Search for the cell housing the specified text and yield its (x, y) center coordinate. 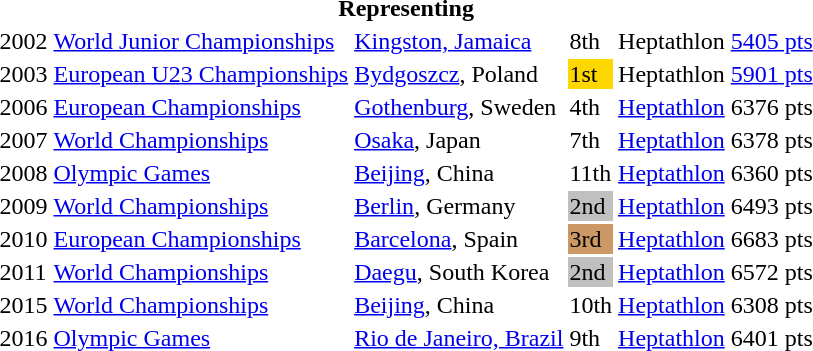
3rd (591, 239)
7th (591, 140)
World Junior Championships (201, 41)
8th (591, 41)
10th (591, 305)
Daegu, South Korea (459, 272)
Berlin, Germany (459, 206)
Osaka, Japan (459, 140)
1st (591, 74)
European U23 Championships (201, 74)
Kingston, Jamaica (459, 41)
11th (591, 173)
Bydgoszcz, Poland (459, 74)
4th (591, 107)
Gothenburg, Sweden (459, 107)
Barcelona, Spain (459, 239)
Olympic Games (201, 173)
